Return the [X, Y] coordinate for the center point of the cell that contains the specified text.  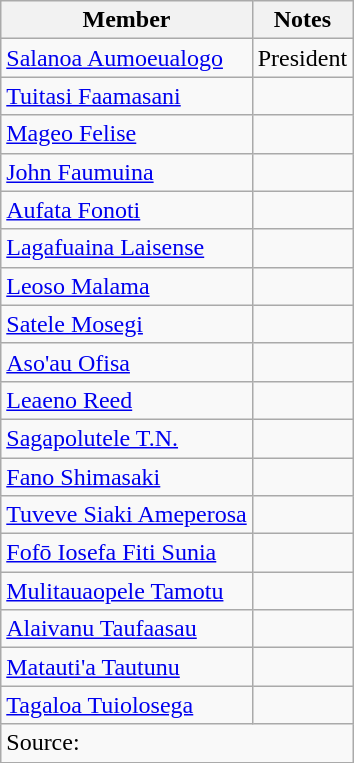
Aso'au Ofisa [126, 362]
Tuitasi Faamasani [126, 96]
Tagaloa Tuiolosega [126, 705]
Leaeno Reed [126, 400]
Fofō Iosefa Fiti Sunia [126, 553]
Notes [302, 20]
Tuveve Siaki Ameperosa [126, 515]
Alaivanu Taufaasau [126, 629]
Fano Shimasaki [126, 477]
John Faumuina [126, 172]
Mageo Felise [126, 134]
Sagapolutele T.N. [126, 438]
Satele Mosegi [126, 324]
Lagafuaina Laisense [126, 248]
Leoso Malama [126, 286]
President [302, 58]
Member [126, 20]
Aufata Fonoti [126, 210]
Mulitauaopele Tamotu [126, 591]
Salanoa Aumoeualogo [126, 58]
Matauti'a Tautunu [126, 667]
Source: [177, 743]
